Provide the [X, Y] coordinate of the cell's center where the given text is located.  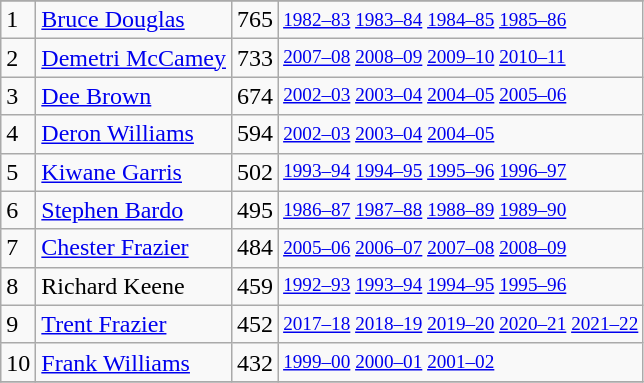
Kiwane Garris [134, 172]
484 [254, 248]
Frank Williams [134, 362]
765 [254, 20]
1999–00 2000–01 2001–02 [461, 362]
6 [18, 210]
1992–93 1993–94 1994–95 1995–96 [461, 286]
Deron Williams [134, 134]
10 [18, 362]
Dee Brown [134, 96]
2017–18 2018–19 2019–20 2020–21 2021–22 [461, 324]
1 [18, 20]
Richard Keene [134, 286]
1982–83 1983–84 1984–85 1985–86 [461, 20]
Bruce Douglas [134, 20]
Trent Frazier [134, 324]
Chester Frazier [134, 248]
495 [254, 210]
4 [18, 134]
2002–03 2003–04 2004–05 2005–06 [461, 96]
5 [18, 172]
2002–03 2003–04 2004–05 [461, 134]
1993–94 1994–95 1995–96 1996–97 [461, 172]
3 [18, 96]
2007–08 2008–09 2009–10 2010–11 [461, 58]
459 [254, 286]
1986–87 1987–88 1988–89 1989–90 [461, 210]
594 [254, 134]
7 [18, 248]
432 [254, 362]
2005–06 2006–07 2007–08 2008–09 [461, 248]
Demetri McCamey [134, 58]
Stephen Bardo [134, 210]
452 [254, 324]
9 [18, 324]
733 [254, 58]
8 [18, 286]
674 [254, 96]
502 [254, 172]
2 [18, 58]
